Return [x, y] of the center of cell containing provided text 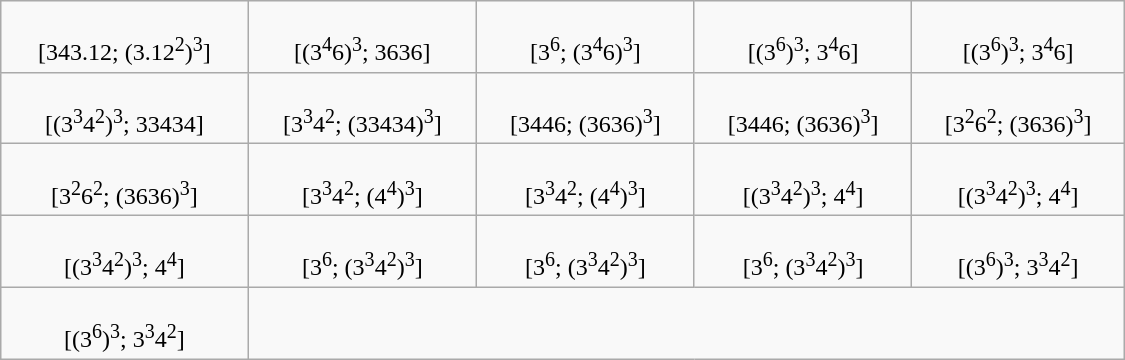
[36; (346)3] [586, 37]
[(3342)3; 33434] [124, 108]
[343.12; (3.122)3] [124, 37]
[(346)3; 3636] [362, 37]
[3342; (33434)3] [362, 108]
